Identify which cell holds the provided text, then report its [x, y] central coordinate. 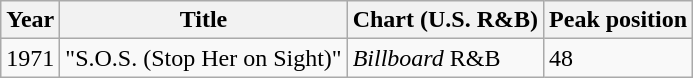
1971 [30, 58]
Billboard R&B [445, 58]
Title [204, 20]
48 [618, 58]
Chart (U.S. R&B) [445, 20]
Peak position [618, 20]
Year [30, 20]
"S.O.S. (Stop Her on Sight)" [204, 58]
